Capture the cell that displays the provided text and extract its (X, Y) central coordinate. 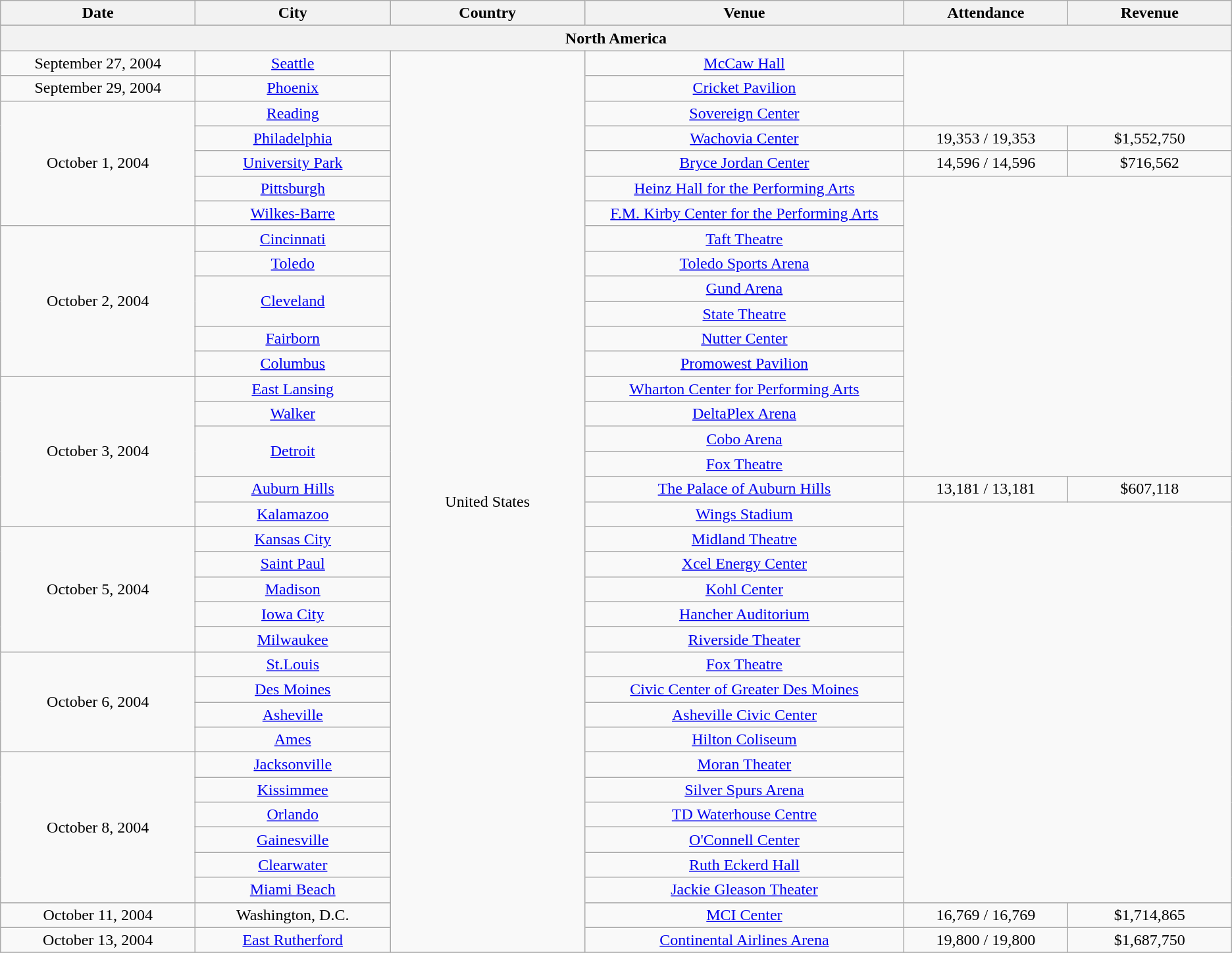
City (293, 13)
Madison (293, 589)
North America (616, 38)
Jacksonville (293, 765)
Silver Spurs Arena (745, 790)
Washington, D.C. (293, 915)
October 3, 2004 (98, 451)
Promowest Pavilion (745, 364)
Clearwater (293, 865)
October 2, 2004 (98, 301)
Attendance (986, 13)
Country (488, 13)
Ruth Eckerd Hall (745, 865)
Cobo Arena (745, 439)
Xcel Energy Center (745, 564)
October 6, 2004 (98, 702)
Fairborn (293, 339)
F.M. Kirby Center for the Performing Arts (745, 213)
Riverside Theater (745, 639)
Miami Beach (293, 890)
The Palace of Auburn Hills (745, 489)
$1,552,750 (1149, 138)
Nutter Center (745, 339)
Kissimmee (293, 790)
Iowa City (293, 614)
October 1, 2004 (98, 163)
October 11, 2004 (98, 915)
$607,118 (1149, 489)
19,353 / 19,353 (986, 138)
Continental Airlines Arena (745, 940)
13,181 / 13,181 (986, 489)
Wachovia Center (745, 138)
Des Moines (293, 689)
Venue (745, 13)
Civic Center of Greater Des Moines (745, 689)
Philadelphia (293, 138)
Toledo Sports Arena (745, 263)
DeltaPlex Arena (745, 414)
Wilkes-Barre (293, 213)
O'Connell Center (745, 840)
Revenue (1149, 13)
Cincinnati (293, 238)
Asheville Civic Center (745, 714)
Moran Theater (745, 765)
Wings Stadium (745, 514)
16,769 / 16,769 (986, 915)
St.Louis (293, 664)
Sovereign Center (745, 113)
Auburn Hills (293, 489)
Kansas City (293, 539)
Asheville (293, 714)
Bryce Jordan Center (745, 163)
Saint Paul (293, 564)
Wharton Center for Performing Arts (745, 389)
Ames (293, 740)
McCaw Hall (745, 63)
TD Waterhouse Centre (745, 815)
East Rutherford (293, 940)
$1,687,750 (1149, 940)
Heinz Hall for the Performing Arts (745, 188)
Columbus (293, 364)
University Park (293, 163)
Kohl Center (745, 589)
Toledo (293, 263)
Phoenix (293, 88)
Hancher Auditorium (745, 614)
Date (98, 13)
Detroit (293, 451)
Hilton Coliseum (745, 740)
October 13, 2004 (98, 940)
Reading (293, 113)
October 5, 2004 (98, 589)
Gund Arena (745, 288)
Midland Theatre (745, 539)
United States (488, 502)
19,800 / 19,800 (986, 940)
Kalamazoo (293, 514)
Cleveland (293, 301)
Orlando (293, 815)
State Theatre (745, 314)
MCI Center (745, 915)
September 29, 2004 (98, 88)
Pittsburgh (293, 188)
East Lansing (293, 389)
$1,714,865 (1149, 915)
October 8, 2004 (98, 827)
Taft Theatre (745, 238)
14,596 / 14,596 (986, 163)
Cricket Pavilion (745, 88)
September 27, 2004 (98, 63)
Walker (293, 414)
Milwaukee (293, 639)
$716,562 (1149, 163)
Gainesville (293, 840)
Seattle (293, 63)
Jackie Gleason Theater (745, 890)
